Return [X, Y] of the center of cell containing provided text 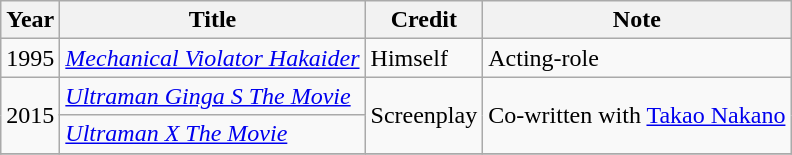
Co-written with Takao Nakano [637, 115]
Note [637, 20]
2015 [30, 115]
Mechanical Violator Hakaider [212, 58]
Acting-role [637, 58]
Title [212, 20]
Credit [424, 20]
Ultraman Ginga S The Movie [212, 96]
Screenplay [424, 115]
Year [30, 20]
Ultraman X The Movie [212, 134]
1995 [30, 58]
Himself [424, 58]
